Detect which cell encompasses the target text, then output its (X, Y) center coordinate. 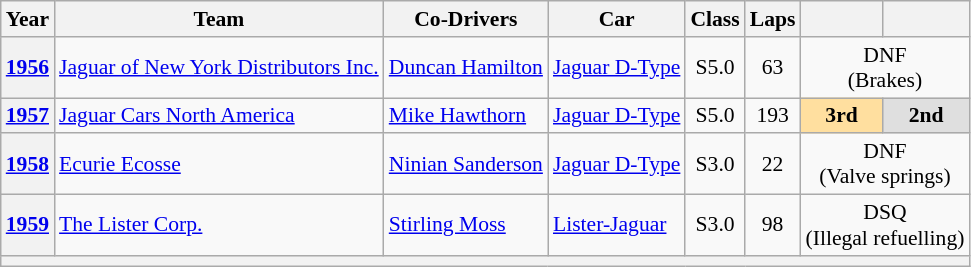
DNF(Brakes) (884, 68)
Lister-Jaguar (616, 226)
Car (616, 19)
Jaguar of New York Distributors Inc. (219, 68)
DSQ(Illegal refuelling) (884, 226)
Year (28, 19)
DNF(Valve springs) (884, 164)
3rd (841, 116)
Class (714, 19)
98 (773, 226)
Duncan Hamilton (466, 68)
1959 (28, 226)
Ninian Sanderson (466, 164)
1957 (28, 116)
Jaguar Cars North America (219, 116)
Stirling Moss (466, 226)
Co-Drivers (466, 19)
Ecurie Ecosse (219, 164)
Laps (773, 19)
Mike Hawthorn (466, 116)
1958 (28, 164)
2nd (926, 116)
22 (773, 164)
Team (219, 19)
1956 (28, 68)
63 (773, 68)
193 (773, 116)
The Lister Corp. (219, 226)
